Return (X, Y) of the center of cell containing provided text 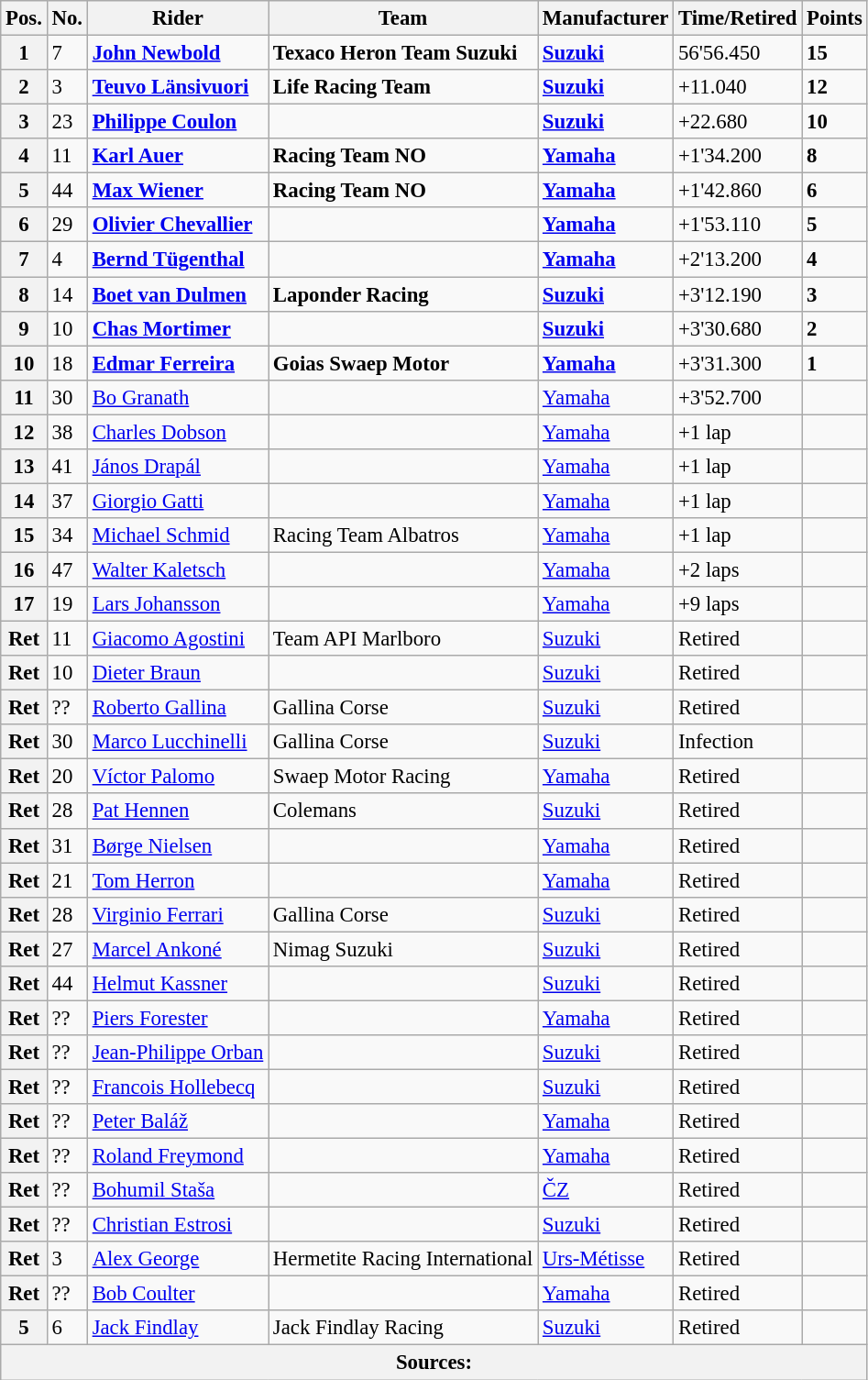
+22.680 (738, 122)
Texaco Heron Team Suzuki (403, 53)
Olivier Chevallier (178, 225)
Nimag Suzuki (403, 949)
27 (67, 949)
Francois Hollebecq (178, 1087)
Tom Herron (178, 880)
Lars Johansson (178, 604)
Pos. (24, 18)
+11.040 (738, 87)
Charles Dobson (178, 432)
Børge Nielsen (178, 845)
47 (67, 569)
+3'30.680 (738, 328)
34 (67, 535)
31 (67, 845)
Sources: (434, 1363)
János Drapál (178, 467)
Goias Swaep Motor (403, 363)
+1'42.860 (738, 191)
+1'53.110 (738, 225)
Jack Findlay (178, 1329)
56'56.450 (738, 53)
Time/Retired (738, 18)
Hermetite Racing International (403, 1259)
+2'13.200 (738, 259)
38 (67, 432)
Colemans (403, 811)
Víctor Palomo (178, 777)
Helmut Kassner (178, 984)
20 (67, 777)
Edmar Ferreira (178, 363)
Virginio Ferrari (178, 914)
Jack Findlay Racing (403, 1329)
Marco Lucchinelli (178, 742)
Boet van Dulmen (178, 294)
19 (67, 604)
Peter Baláž (178, 1121)
Infection (738, 742)
23 (67, 122)
+3'52.700 (738, 397)
Giacomo Agostini (178, 639)
+1'34.200 (738, 156)
16 (24, 569)
Roland Freymond (178, 1156)
Philippe Coulon (178, 122)
Pat Hennen (178, 811)
29 (67, 225)
Walter Kaletsch (178, 569)
John Newbold (178, 53)
No. (67, 18)
18 (67, 363)
Marcel Ankoné (178, 949)
Piers Forester (178, 1018)
Rider (178, 18)
17 (24, 604)
Team (403, 18)
9 (24, 328)
Max Wiener (178, 191)
Dieter Braun (178, 673)
Bo Granath (178, 397)
13 (24, 467)
Michael Schmid (178, 535)
Giorgio Gatti (178, 501)
+3'31.300 (738, 363)
Racing Team Albatros (403, 535)
Bob Coulter (178, 1294)
Karl Auer (178, 156)
Bohumil Staša (178, 1190)
Swaep Motor Racing (403, 777)
Urs-Métisse (606, 1259)
21 (67, 880)
+2 laps (738, 569)
Teuvo Länsivuori (178, 87)
37 (67, 501)
+3'12.190 (738, 294)
Bernd Tügenthal (178, 259)
Team API Marlboro (403, 639)
Alex George (178, 1259)
Manufacturer (606, 18)
Chas Mortimer (178, 328)
Life Racing Team (403, 87)
Jean-Philippe Orban (178, 1053)
Points (834, 18)
Christian Estrosi (178, 1225)
41 (67, 467)
Laponder Racing (403, 294)
ČZ (606, 1190)
+9 laps (738, 604)
Roberto Gallina (178, 708)
